Return [x, y] of the center of cell containing provided text 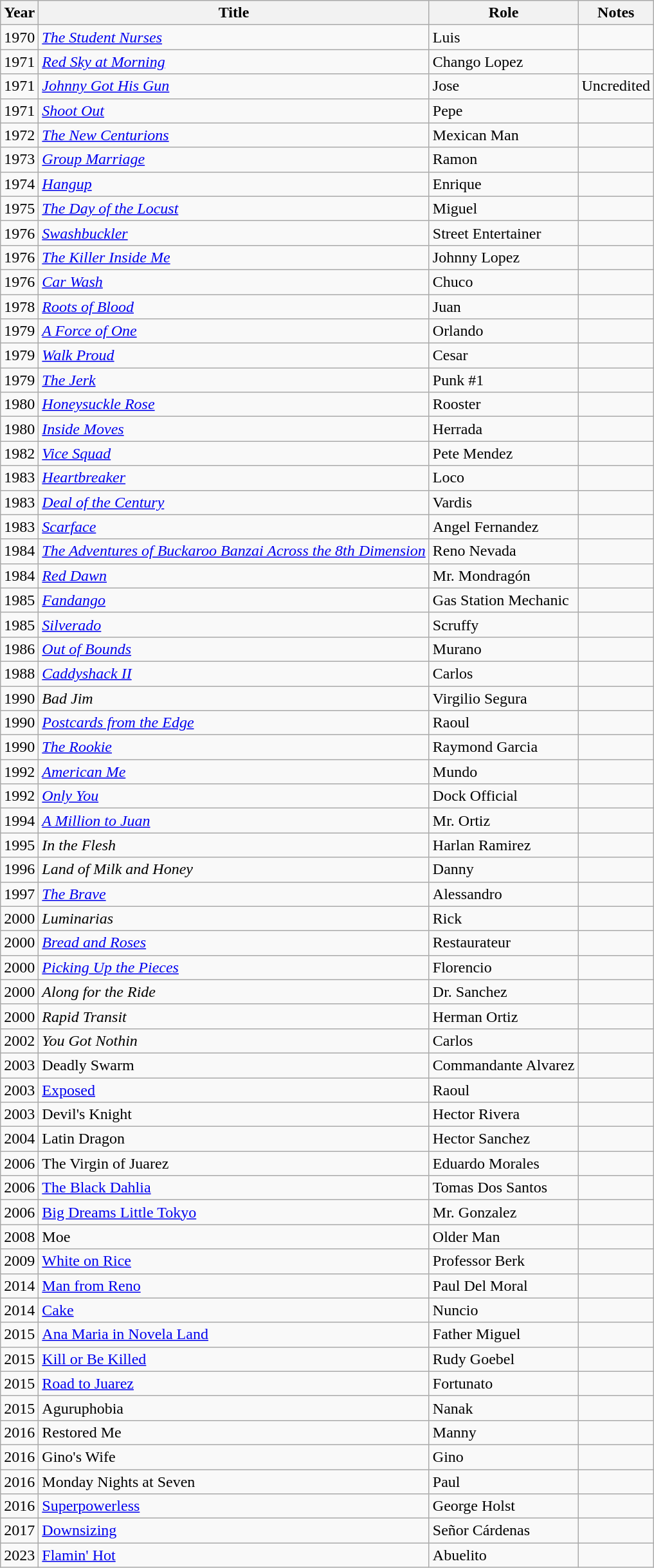
The Adventures of Buckaroo Banzai Across the 8th Dimension [234, 551]
Title [234, 13]
American Me [234, 772]
Loco [504, 478]
Honeysuckle Rose [234, 405]
Father Miguel [504, 1335]
Reno Nevada [504, 551]
1995 [19, 845]
Aguruphobia [234, 1408]
The Day of the Locust [234, 208]
1970 [19, 37]
The Black Dahlia [234, 1188]
1975 [19, 208]
Mexican Man [504, 135]
Punk #1 [504, 380]
Swashbuckler [234, 233]
Fandango [234, 600]
Devil's Knight [234, 1115]
Restored Me [234, 1432]
Orlando [504, 331]
Abuelito [504, 1555]
Man from Reno [234, 1286]
Mr. Mondragón [504, 576]
Restaurateur [504, 943]
Red Dawn [234, 576]
Downsizing [234, 1531]
Land of Milk and Honey [234, 870]
Luminarias [234, 918]
Angel Fernandez [504, 527]
The Killer Inside Me [234, 257]
Gino's Wife [234, 1457]
1972 [19, 135]
Florencio [504, 967]
Herrada [504, 429]
The Virgin of Juarez [234, 1163]
Miguel [504, 208]
Moe [234, 1237]
Uncredited [616, 86]
Dock Official [504, 796]
Eduardo Morales [504, 1163]
Flamin' Hot [234, 1555]
Nanak [504, 1408]
Ramon [504, 160]
The Student Nurses [234, 37]
Herman Ortiz [504, 1016]
Danny [504, 870]
Paul Del Moral [504, 1286]
Rick [504, 918]
1988 [19, 673]
Bad Jim [234, 698]
Cake [234, 1310]
Rudy Goebel [504, 1359]
Latin Dragon [234, 1139]
1996 [19, 870]
Mundo [504, 772]
1994 [19, 821]
Señor Cárdenas [504, 1531]
Enrique [504, 184]
Raymond Garcia [504, 747]
2004 [19, 1139]
Chango Lopez [504, 62]
Heartbreaker [234, 478]
1974 [19, 184]
Alessandro [504, 894]
Red Sky at Morning [234, 62]
2017 [19, 1531]
The Jerk [234, 380]
Year [19, 13]
Vardis [504, 502]
Rapid Transit [234, 1016]
Exposed [234, 1090]
Walk Proud [234, 356]
Roots of Blood [234, 307]
Scarface [234, 527]
1973 [19, 160]
Postcards from the Edge [234, 723]
2002 [19, 1041]
Older Man [504, 1237]
A Force of One [234, 331]
Gas Station Mechanic [504, 600]
Deal of the Century [234, 502]
1978 [19, 307]
Harlan Ramirez [504, 845]
You Got Nothin [234, 1041]
Big Dreams Little Tokyo [234, 1212]
1982 [19, 453]
White on Rice [234, 1261]
Street Entertainer [504, 233]
Vice Squad [234, 453]
Picking Up the Pieces [234, 967]
Professor Berk [504, 1261]
Johnny Got His Gun [234, 86]
Rooster [504, 405]
Tomas Dos Santos [504, 1188]
Luis [504, 37]
Murano [504, 649]
1997 [19, 894]
The Brave [234, 894]
Bread and Roses [234, 943]
Caddyshack II [234, 673]
Ana Maria in Novela Land [234, 1335]
Notes [616, 13]
Out of Bounds [234, 649]
The Rookie [234, 747]
2023 [19, 1555]
1986 [19, 649]
In the Flesh [234, 845]
Shoot Out [234, 111]
Juan [504, 307]
Role [504, 13]
Pete Mendez [504, 453]
Johnny Lopez [504, 257]
2008 [19, 1237]
Hector Sanchez [504, 1139]
The New Centurions [234, 135]
Only You [234, 796]
Deadly Swarm [234, 1065]
Jose [504, 86]
Pepe [504, 111]
Car Wash [234, 282]
Scruffy [504, 624]
Cesar [504, 356]
Commandante Alvarez [504, 1065]
A Million to Juan [234, 821]
2009 [19, 1261]
Gino [504, 1457]
Silverado [234, 624]
George Holst [504, 1506]
Kill or Be Killed [234, 1359]
Fortunato [504, 1383]
Mr. Ortiz [504, 821]
Monday Nights at Seven [234, 1481]
Hangup [234, 184]
Manny [504, 1432]
Mr. Gonzalez [504, 1212]
Hector Rivera [504, 1115]
Paul [504, 1481]
Nuncio [504, 1310]
Dr. Sanchez [504, 992]
Inside Moves [234, 429]
Along for the Ride [234, 992]
Superpowerless [234, 1506]
Road to Juarez [234, 1383]
Chuco [504, 282]
Virgilio Segura [504, 698]
Group Marriage [234, 160]
